Locate the cell with the specified text and output its (x, y) center coordinate. 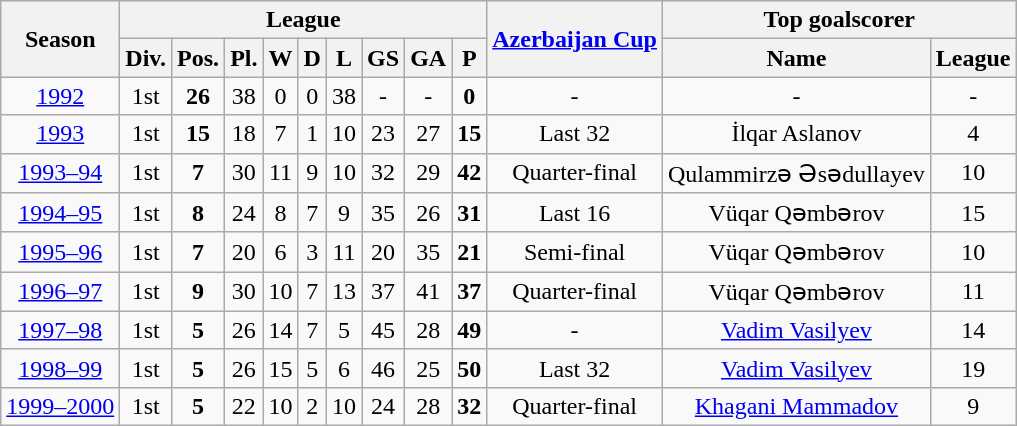
25 (428, 368)
Pl. (244, 58)
Semi-final (575, 252)
1997–98 (60, 330)
46 (384, 368)
1999–2000 (60, 406)
P (470, 58)
GS (384, 58)
1995–96 (60, 252)
31 (470, 213)
Last 16 (575, 213)
3 (312, 252)
49 (470, 330)
Pos. (198, 58)
D (312, 58)
1993–94 (60, 173)
22 (244, 406)
2 (312, 406)
Div. (146, 58)
13 (344, 292)
1994–95 (60, 213)
Khagani Mammadov (796, 406)
1 (312, 134)
41 (428, 292)
1993 (60, 134)
21 (470, 252)
L (344, 58)
19 (973, 368)
GA (428, 58)
Season (60, 39)
Azerbaijan Cup (575, 39)
1992 (60, 96)
Top goalscorer (839, 20)
1998–99 (60, 368)
27 (428, 134)
Qulammirzə Əsədullayev (796, 173)
29 (428, 173)
18 (244, 134)
Name (796, 58)
4 (973, 134)
1996–97 (60, 292)
42 (470, 173)
23 (384, 134)
W (280, 58)
İlqar Aslanov (796, 134)
45 (384, 330)
50 (470, 368)
